Provide the [x, y] coordinate of the cell's center where the given text is located.  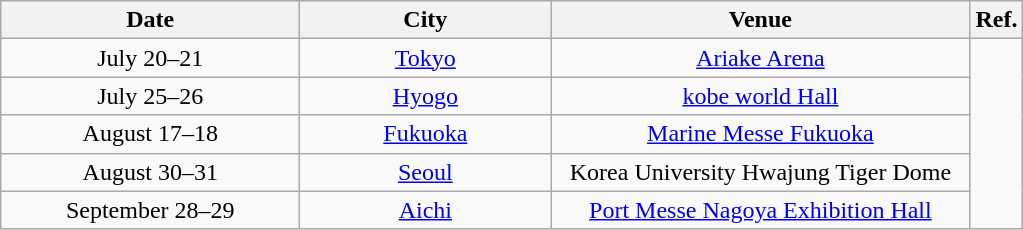
kobe world Hall [760, 96]
Aichi [426, 210]
Hyogo [426, 96]
August 30–31 [150, 172]
Ref. [996, 20]
July 20–21 [150, 58]
City [426, 20]
Venue [760, 20]
Tokyo [426, 58]
August 17–18 [150, 134]
July 25–26 [150, 96]
Marine Messe Fukuoka [760, 134]
Ariake Arena [760, 58]
Fukuoka [426, 134]
Port Messe Nagoya Exhibition Hall [760, 210]
Date [150, 20]
Seoul [426, 172]
September 28–29 [150, 210]
Korea University Hwajung Tiger Dome [760, 172]
